Determine the (X, Y) coordinate at the center of the cell enclosing the given text.  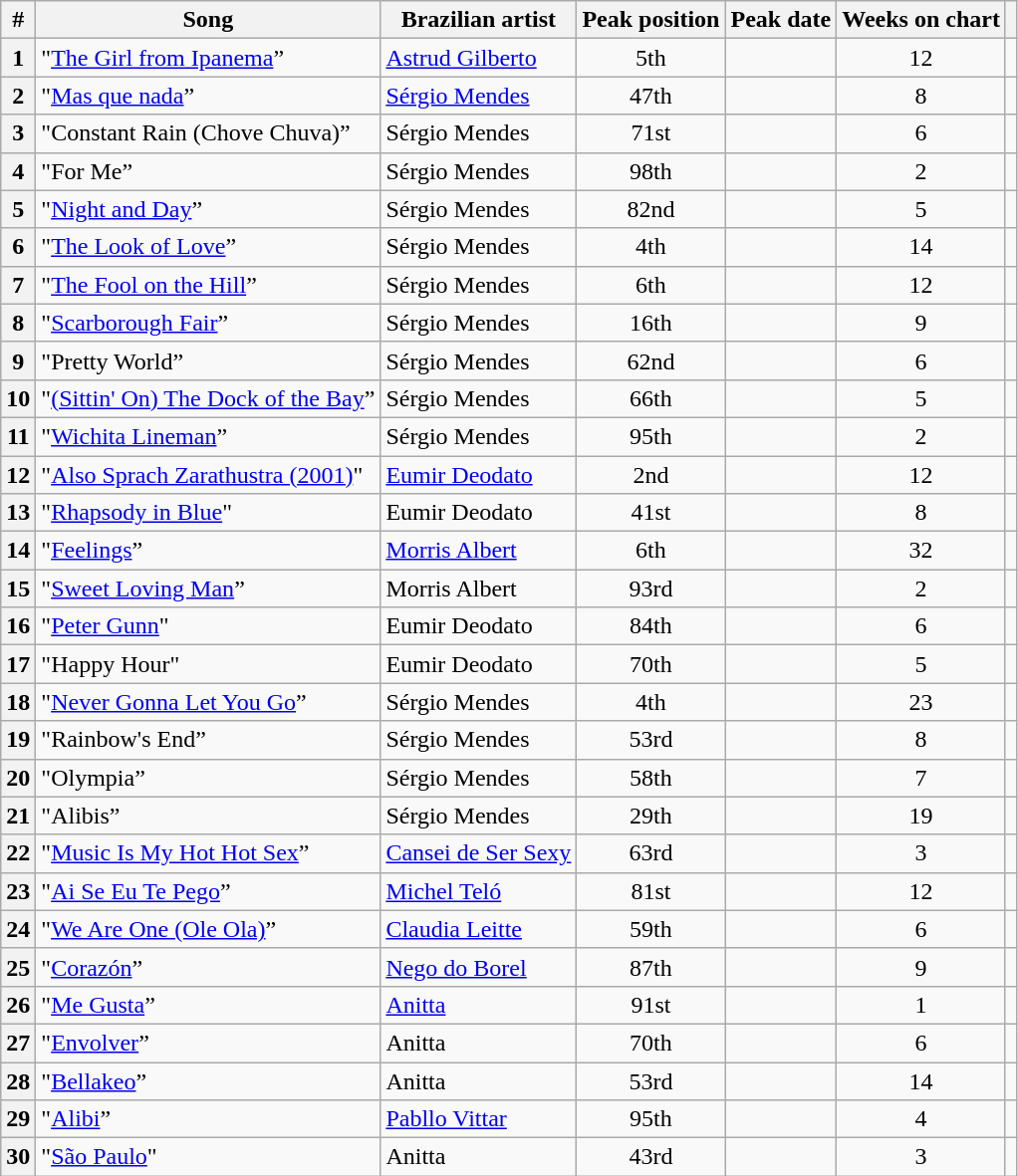
17 (18, 664)
Claudia Leitte (478, 929)
Peak date (781, 20)
16th (651, 323)
"Rainbow's End” (208, 740)
Cansei de Ser Sexy (478, 853)
47th (651, 96)
"The Fool on the Hill” (208, 285)
Nego do Borel (478, 967)
"Olympia” (208, 778)
"São Paulo" (208, 1157)
22 (18, 853)
Brazilian artist (478, 20)
63rd (651, 853)
82nd (651, 209)
"Feelings” (208, 551)
98th (651, 171)
5th (651, 58)
66th (651, 398)
59th (651, 929)
"Night and Day” (208, 209)
"Envolver” (208, 1043)
"The Look of Love” (208, 247)
Michel Teló (478, 891)
91st (651, 1005)
Astrud Gilberto (478, 58)
"Happy Hour" (208, 664)
"Sweet Loving Man” (208, 588)
27 (18, 1043)
18 (18, 702)
29 (18, 1119)
41st (651, 513)
"Pretty World” (208, 360)
84th (651, 626)
Pabllo Vittar (478, 1119)
"Scarborough Fair” (208, 323)
"Also Sprach Zarathustra (2001)" (208, 475)
71st (651, 133)
"Corazón” (208, 967)
26 (18, 1005)
30 (18, 1157)
"Alibi” (208, 1119)
"Never Gonna Let You Go” (208, 702)
"Rhapsody in Blue" (208, 513)
24 (18, 929)
43rd (651, 1157)
"The Girl from Ipanema” (208, 58)
2nd (651, 475)
Peak position (651, 20)
20 (18, 778)
11 (18, 436)
13 (18, 513)
25 (18, 967)
93rd (651, 588)
62nd (651, 360)
"Bellakeo” (208, 1080)
"Ai Se Eu Te Pego” (208, 891)
"(Sittin' On) The Dock of the Bay” (208, 398)
15 (18, 588)
"Peter Gunn" (208, 626)
21 (18, 816)
32 (921, 551)
"Music Is My Hot Hot Sex” (208, 853)
16 (18, 626)
# (18, 20)
28 (18, 1080)
Song (208, 20)
87th (651, 967)
"Constant Rain (Chove Chuva)” (208, 133)
"Me Gusta” (208, 1005)
29th (651, 816)
"Mas que nada” (208, 96)
"We Are One (Ole Ola)” (208, 929)
Weeks on chart (921, 20)
"Alibis” (208, 816)
58th (651, 778)
81st (651, 891)
"Wichita Lineman” (208, 436)
"For Me” (208, 171)
10 (18, 398)
